Output the (X, Y) coordinate of the center of the cell containing the given text.  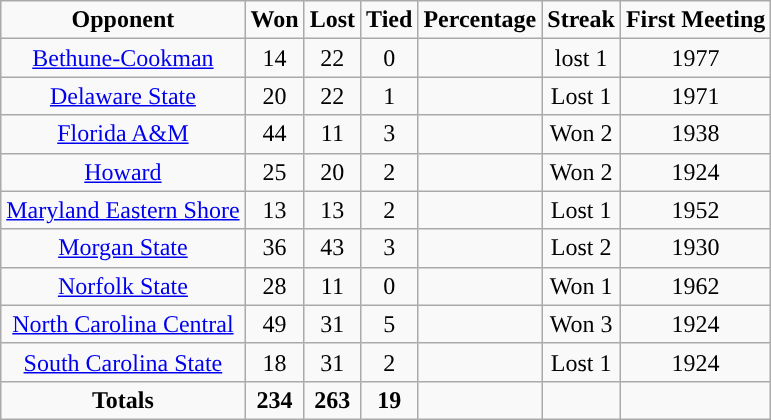
Won (274, 20)
36 (274, 248)
Won 3 (582, 324)
18 (274, 362)
1971 (695, 96)
Totals (123, 400)
44 (274, 134)
lost 1 (582, 58)
1 (390, 96)
43 (332, 248)
Opponent (123, 20)
1930 (695, 248)
Howard (123, 172)
49 (274, 324)
Norfolk State (123, 286)
28 (274, 286)
Delaware State (123, 96)
Tied (390, 20)
First Meeting (695, 20)
263 (332, 400)
Florida A&M (123, 134)
5 (390, 324)
Bethune-Cookman (123, 58)
1938 (695, 134)
Streak (582, 20)
25 (274, 172)
Percentage (480, 20)
North Carolina Central (123, 324)
1952 (695, 210)
Lost 2 (582, 248)
Maryland Eastern Shore (123, 210)
Lost (332, 20)
1962 (695, 286)
1977 (695, 58)
South Carolina State (123, 362)
Morgan State (123, 248)
Won 1 (582, 286)
19 (390, 400)
234 (274, 400)
14 (274, 58)
